Detect which cell encompasses the target text, then output its [x, y] center coordinate. 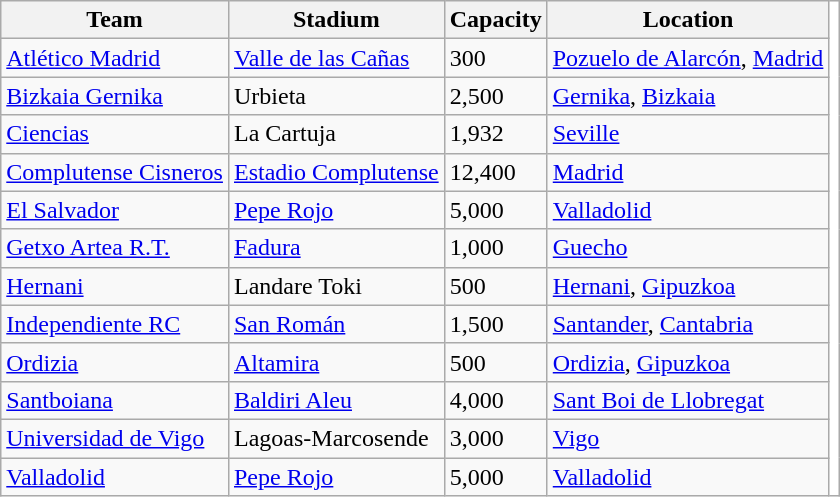
1,500 [496, 324]
La Cartuja [336, 134]
1,932 [496, 134]
Stadium [336, 20]
Altamira [336, 362]
Santboiana [115, 400]
Guecho [688, 248]
Urbieta [336, 96]
Team [115, 20]
Estadio Complutense [336, 172]
Atlético Madrid [115, 58]
Ordizia [115, 362]
Universidad de Vigo [115, 438]
Santander, Cantabria [688, 324]
Hernani [115, 286]
Lagoas-Marcosende [336, 438]
4,000 [496, 400]
Seville [688, 134]
Complutense Cisneros [115, 172]
Gernika, Bizkaia [688, 96]
Bizkaia Gernika [115, 96]
1,000 [496, 248]
Pozuelo de Alarcón, Madrid [688, 58]
Getxo Artea R.T. [115, 248]
Madrid [688, 172]
San Román [336, 324]
El Salvador [115, 210]
12,400 [496, 172]
Baldiri Aleu [336, 400]
2,500 [496, 96]
3,000 [496, 438]
Sant Boi de Llobregat [688, 400]
Hernani, Gipuzkoa [688, 286]
Location [688, 20]
300 [496, 58]
Fadura [336, 248]
Independiente RC [115, 324]
Valle de las Cañas [336, 58]
Vigo [688, 438]
Ordizia, Gipuzkoa [688, 362]
Ciencias [115, 134]
Landare Toki [336, 286]
Capacity [496, 20]
